Provide the [X, Y] coordinate of the cell's center where the given text is located.  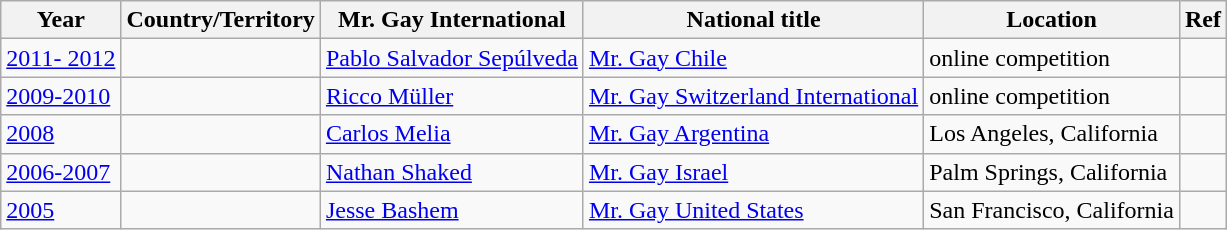
2009-2010 [61, 96]
Mr. Gay United States [753, 210]
2005 [61, 210]
Ricco Müller [452, 96]
Mr. Gay International [452, 20]
San Francisco, California [1052, 210]
2008 [61, 134]
Country/Territory [220, 20]
Carlos Melia [452, 134]
Mr. Gay Israel [753, 172]
2006-2007 [61, 172]
Ref [1202, 20]
Pablo Salvador Sepúlveda [452, 58]
Los Angeles, California [1052, 134]
Mr. Gay Switzerland International [753, 96]
Nathan Shaked [452, 172]
National title [753, 20]
Year [61, 20]
Jesse Bashem [452, 210]
2011- 2012 [61, 58]
Mr. Gay Argentina [753, 134]
Palm Springs, California [1052, 172]
Location [1052, 20]
Mr. Gay Chile [753, 58]
